Capture the cell that displays the provided text and extract its [x, y] central coordinate. 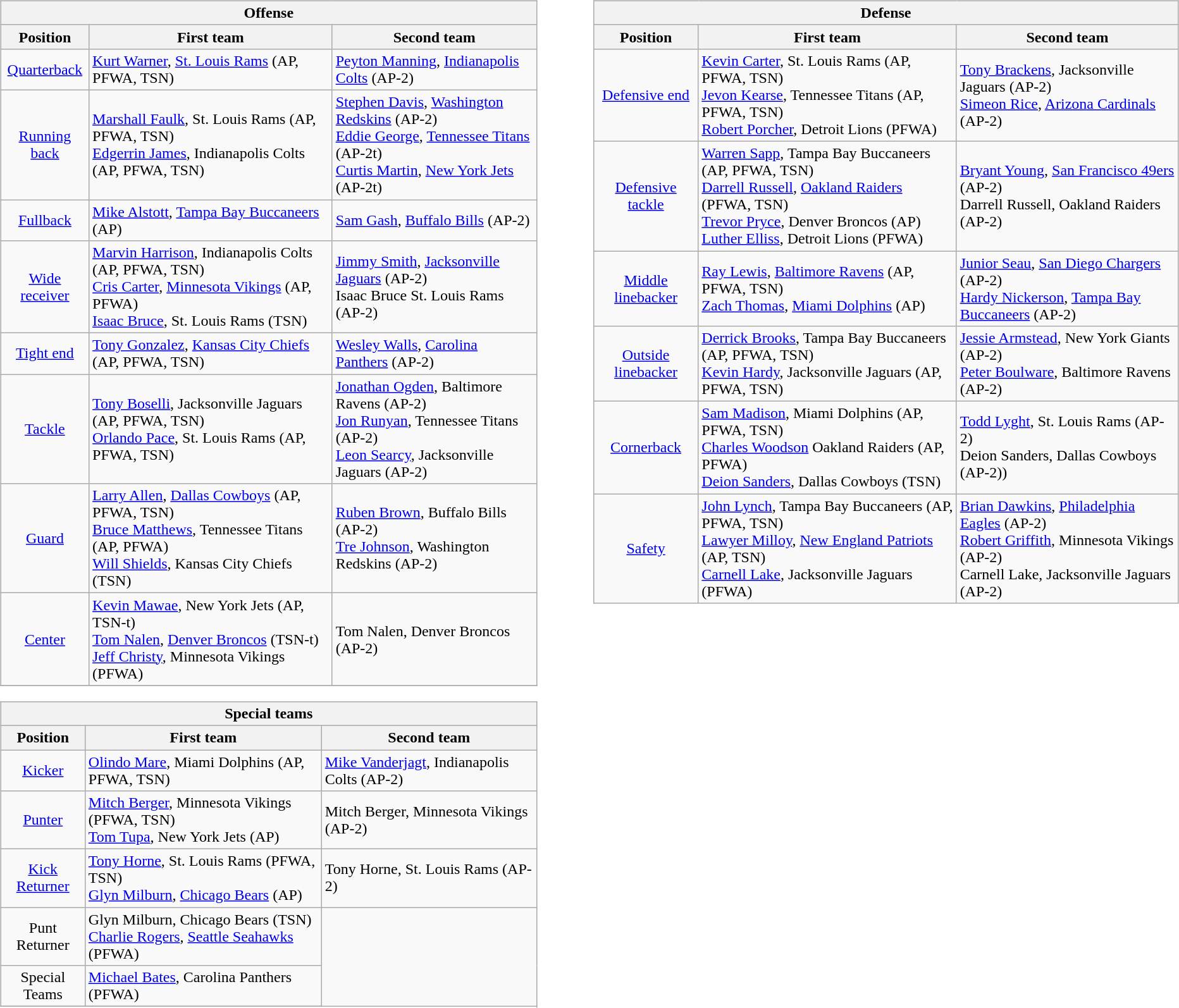
Kicker [43, 770]
Ray Lewis, Baltimore Ravens (AP, PFWA, TSN)Zach Thomas, Miami Dolphins (AP) [827, 288]
Kurt Warner, St. Louis Rams (AP, PFWA, TSN) [211, 70]
Safety [645, 549]
Special Teams [43, 986]
Tony Horne, St. Louis Rams (PFWA, TSN) Glyn Milburn, Chicago Bears (AP) [203, 878]
Outside linebacker [645, 364]
Marvin Harrison, Indianapolis Colts (AP, PFWA, TSN)Cris Carter, Minnesota Vikings (AP, PFWA)Isaac Bruce, St. Louis Rams (TSN) [211, 287]
Sam Gash, Buffalo Bills (AP-2) [434, 220]
Special teams [268, 713]
Kick Returner [43, 878]
Fullback [44, 220]
Defensive end [645, 95]
Jonathan Ogden, Baltimore Ravens (AP-2) Jon Runyan, Tennessee Titans (AP-2) Leon Searcy, Jacksonville Jaguars (AP-2) [434, 429]
Ruben Brown, Buffalo Bills (AP-2) Tre Johnson, Washington Redskins (AP-2) [434, 539]
Tackle [44, 429]
Mitch Berger, Minnesota Vikings (PFWA, TSN) Tom Tupa, New York Jets (AP) [203, 820]
Olindo Mare, Miami Dolphins (AP, PFWA, TSN) [203, 770]
Jessie Armstead, New York Giants (AP-2) Peter Boulware, Baltimore Ravens (AP-2) [1068, 364]
Guard [44, 539]
Running back [44, 144]
Kevin Carter, St. Louis Rams (AP, PFWA, TSN) Jevon Kearse, Tennessee Titans (AP, PFWA, TSN)Robert Porcher, Detroit Lions (PFWA) [827, 95]
Tom Nalen, Denver Broncos (AP-2) [434, 639]
Mike Vanderjagt, Indianapolis Colts (AP-2) [429, 770]
Tony Brackens, Jacksonville Jaguars (AP-2) Simeon Rice, Arizona Cardinals (AP-2) [1068, 95]
Punter [43, 820]
Derrick Brooks, Tampa Bay Buccaneers (AP, PFWA, TSN) Kevin Hardy, Jacksonville Jaguars (AP, PFWA, TSN) [827, 364]
Punt Returner [43, 937]
Bryant Young, San Francisco 49ers (AP-2) Darrell Russell, Oakland Raiders (AP-2) [1068, 196]
Glyn Milburn, Chicago Bears (TSN) Charlie Rogers, Seattle Seahawks (PFWA) [203, 937]
Tony Boselli, Jacksonville Jaguars (AP, PFWA, TSN)Orlando Pace, St. Louis Rams (AP, PFWA, TSN) [211, 429]
Tony Gonzalez, Kansas City Chiefs (AP, PFWA, TSN) [211, 354]
Defensive tackle [645, 196]
Todd Lyght, St. Louis Rams (AP-2) Deion Sanders, Dallas Cowboys (AP-2)) [1068, 448]
Sam Madison, Miami Dolphins (AP, PFWA, TSN) Charles Woodson Oakland Raiders (AP, PFWA) Deion Sanders, Dallas Cowboys (TSN) [827, 448]
Wesley Walls, Carolina Panthers (AP-2) [434, 354]
John Lynch, Tampa Bay Buccaneers (AP, PFWA, TSN) Lawyer Milloy, New England Patriots (AP, TSN) Carnell Lake, Jacksonville Jaguars (PFWA) [827, 549]
Larry Allen, Dallas Cowboys (AP, PFWA, TSN) Bruce Matthews, Tennessee Titans (AP, PFWA) Will Shields, Kansas City Chiefs (TSN) [211, 539]
Offense [268, 13]
Middle linebacker [645, 288]
Jimmy Smith, Jacksonville Jaguars (AP-2) Isaac Bruce St. Louis Rams (AP-2) [434, 287]
Stephen Davis, Washington Redskins (AP-2) Eddie George, Tennessee Titans (AP-2t) Curtis Martin, New York Jets (AP-2t) [434, 144]
Wide receiver [44, 287]
Junior Seau, San Diego Chargers (AP-2) Hardy Nickerson, Tampa Bay Buccaneers (AP-2) [1068, 288]
Tony Horne, St. Louis Rams (AP-2) [429, 878]
Cornerback [645, 448]
Marshall Faulk, St. Louis Rams (AP, PFWA, TSN)Edgerrin James, Indianapolis Colts (AP, PFWA, TSN) [211, 144]
Mike Alstott, Tampa Bay Buccaneers (AP) [211, 220]
Brian Dawkins, Philadelphia Eagles (AP-2) Robert Griffith, Minnesota Vikings (AP-2) Carnell Lake, Jacksonville Jaguars (AP-2) [1068, 549]
Kevin Mawae, New York Jets (AP, TSN-t) Tom Nalen, Denver Broncos (TSN-t) Jeff Christy, Minnesota Vikings (PFWA) [211, 639]
Center [44, 639]
Defense [886, 13]
Mitch Berger, Minnesota Vikings (AP-2) [429, 820]
Tight end [44, 354]
Quarterback [44, 70]
Peyton Manning, Indianapolis Colts (AP-2) [434, 70]
Michael Bates, Carolina Panthers (PFWA) [203, 986]
